Search for the cell housing the specified text and yield its [X, Y] center coordinate. 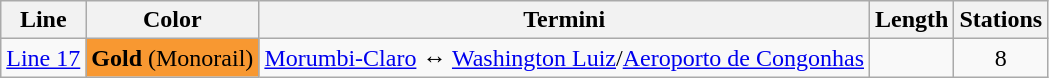
Gold (Monorail) [172, 58]
Length [912, 20]
Stations [1001, 20]
Termini [564, 20]
Line [44, 20]
Morumbi-Claro ↔ Washington Luiz/Aeroporto de Congonhas [564, 58]
8 [1001, 58]
Line 17 [44, 58]
Color [172, 20]
